Locate the cell with the specified text and output its [X, Y] center coordinate. 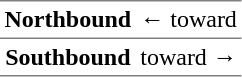
Southbound [68, 57]
Northbound [68, 20]
toward → [189, 57]
← toward [189, 20]
